Capture the cell that displays the provided text and extract its [X, Y] central coordinate. 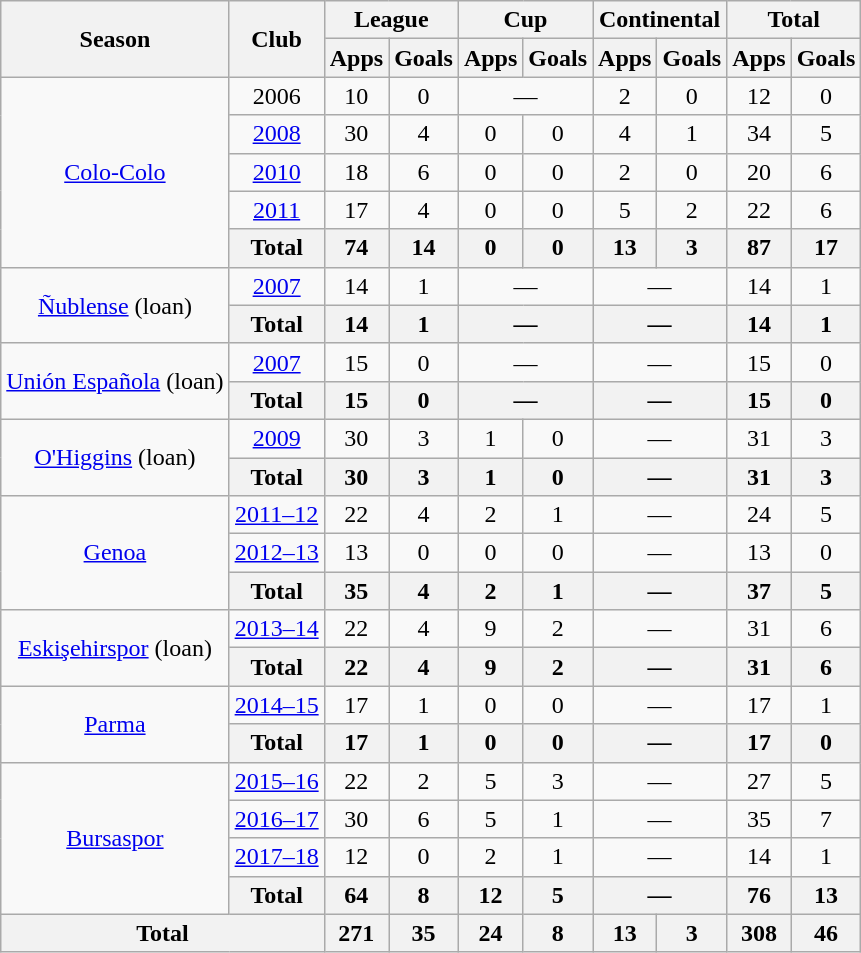
2013–14 [276, 629]
74 [356, 248]
2012–13 [276, 553]
271 [356, 933]
Club [276, 39]
308 [759, 933]
37 [759, 591]
2011 [276, 210]
34 [759, 134]
20 [759, 172]
7 [826, 819]
27 [759, 781]
Unión Española (loan) [115, 381]
87 [759, 248]
O'Higgins (loan) [115, 457]
2010 [276, 172]
Season [115, 39]
Bursaspor [115, 838]
2016–17 [276, 819]
League [391, 20]
Cup [525, 20]
64 [356, 895]
18 [356, 172]
2015–16 [276, 781]
2009 [276, 438]
Genoa [115, 553]
Colo-Colo [115, 172]
2008 [276, 134]
Continental [660, 20]
2017–18 [276, 857]
2006 [276, 96]
46 [826, 933]
2014–15 [276, 705]
Parma [115, 724]
2011–12 [276, 515]
Eskişehirspor (loan) [115, 648]
Ñublense (loan) [115, 305]
10 [356, 96]
76 [759, 895]
